Extract the (X, Y) coordinate from the center of the cell holding the provided text.  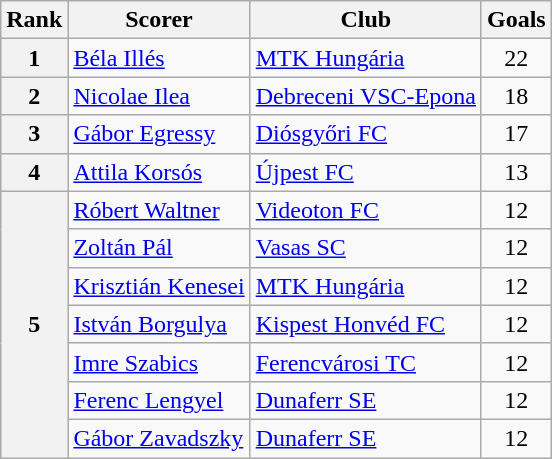
Vasas SC (366, 248)
Attila Korsós (159, 172)
Goals (516, 20)
Béla Illés (159, 58)
Zoltán Pál (159, 248)
Róbert Waltner (159, 210)
Gábor Zavadszky (159, 438)
22 (516, 58)
Debreceni VSC-Epona (366, 96)
Krisztián Kenesei (159, 286)
Újpest FC (366, 172)
Gábor Egressy (159, 134)
13 (516, 172)
Kispest Honvéd FC (366, 324)
Club (366, 20)
Scorer (159, 20)
17 (516, 134)
2 (34, 96)
4 (34, 172)
18 (516, 96)
3 (34, 134)
Rank (34, 20)
Ferencvárosi TC (366, 362)
Nicolae Ilea (159, 96)
Ferenc Lengyel (159, 400)
Diósgyőri FC (366, 134)
1 (34, 58)
Videoton FC (366, 210)
Imre Szabics (159, 362)
István Borgulya (159, 324)
5 (34, 324)
